Provide the [X, Y] coordinate of the cell's center where the given text is located.  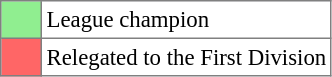
League champion [186, 20]
Relegated to the First Division [186, 57]
